Search for the cell housing the specified text and yield its [X, Y] center coordinate. 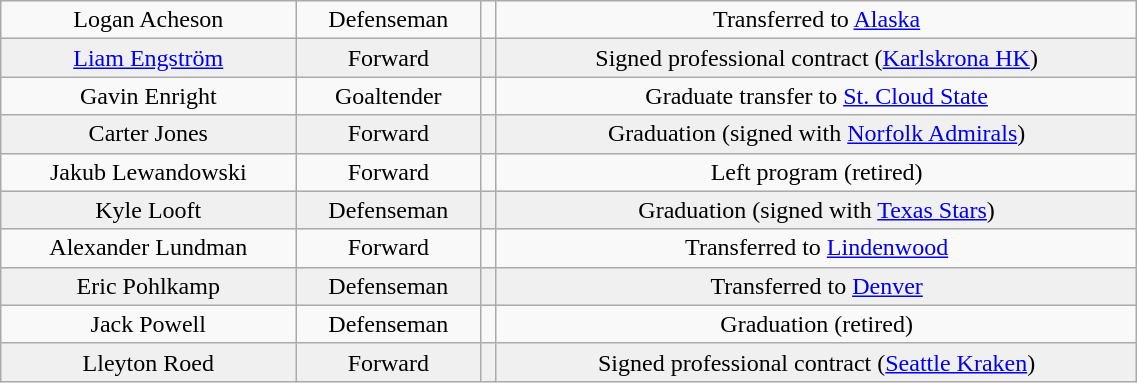
Jakub Lewandowski [148, 172]
Transferred to Denver [816, 286]
Goaltender [388, 96]
Graduate transfer to St. Cloud State [816, 96]
Signed professional contract (Seattle Kraken) [816, 362]
Alexander Lundman [148, 248]
Jack Powell [148, 324]
Carter Jones [148, 134]
Graduation (retired) [816, 324]
Eric Pohlkamp [148, 286]
Left program (retired) [816, 172]
Transferred to Lindenwood [816, 248]
Graduation (signed with Norfolk Admirals) [816, 134]
Graduation (signed with Texas Stars) [816, 210]
Gavin Enright [148, 96]
Liam Engström [148, 58]
Transferred to Alaska [816, 20]
Signed professional contract (Karlskrona HK) [816, 58]
Logan Acheson [148, 20]
Kyle Looft [148, 210]
Lleyton Roed [148, 362]
